Detect which cell encompasses the target text, then output its (x, y) center coordinate. 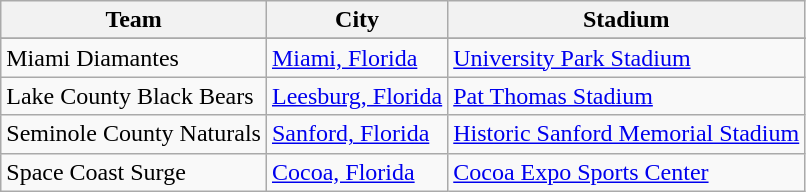
Historic Sanford Memorial Stadium (626, 134)
Pat Thomas Stadium (626, 96)
Space Coast Surge (134, 172)
City (356, 20)
Stadium (626, 20)
Miami Diamantes (134, 58)
Cocoa Expo Sports Center (626, 172)
Leesburg, Florida (356, 96)
Cocoa, Florida (356, 172)
Miami, Florida (356, 58)
University Park Stadium (626, 58)
Team (134, 20)
Sanford, Florida (356, 134)
Seminole County Naturals (134, 134)
Lake County Black Bears (134, 96)
